Determine the [x, y] coordinate at the center of the cell enclosing the given text.  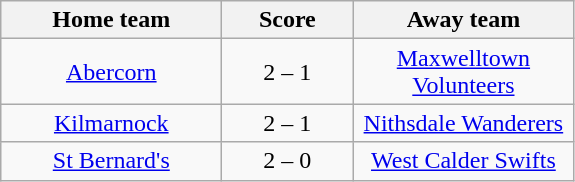
Nithsdale Wanderers [464, 123]
Home team [112, 20]
Maxwelltown Volunteers [464, 72]
Abercorn [112, 72]
Score [288, 20]
West Calder Swifts [464, 161]
2 – 0 [288, 161]
Kilmarnock [112, 123]
St Bernard's [112, 161]
Away team [464, 20]
